Provide the (X, Y) coordinate of the cell's center where the given text is located.  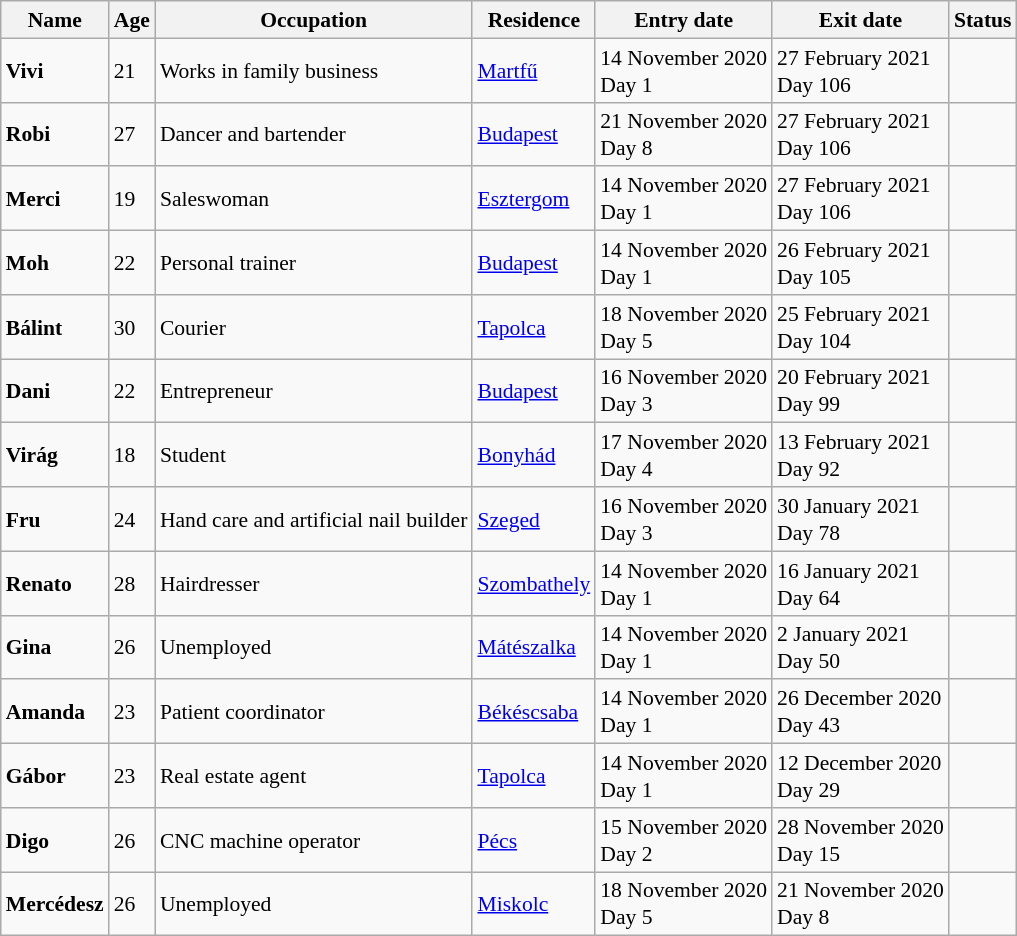
Bonyhád (534, 455)
Gábor (55, 776)
Robi (55, 134)
Virág (55, 455)
21 (132, 70)
Miskolc (534, 904)
Dani (55, 391)
Real estate agent (314, 776)
Renato (55, 583)
Moh (55, 263)
30 (132, 327)
2 January 2021Day 50 (860, 647)
Martfű (534, 70)
Personal trainer (314, 263)
Status (983, 20)
Dancer and bartender (314, 134)
30 January 2021Day 78 (860, 519)
Gina (55, 647)
15 November 2020Day 2 (684, 840)
CNC machine operator (314, 840)
Mercédesz (55, 904)
Vivi (55, 70)
Hairdresser (314, 583)
Occupation (314, 20)
Amanda (55, 712)
Name (55, 20)
Fru (55, 519)
Exit date (860, 20)
Age (132, 20)
13 February 2021Day 92 (860, 455)
Szeged (534, 519)
20 February 2021Day 99 (860, 391)
12 December 2020Day 29 (860, 776)
Student (314, 455)
Entry date (684, 20)
Merci (55, 199)
28 (132, 583)
Hand care and artificial nail builder (314, 519)
Works in family business (314, 70)
Esztergom (534, 199)
Digo (55, 840)
Saleswoman (314, 199)
16 January 2021Day 64 (860, 583)
Courier (314, 327)
27 (132, 134)
Mátészalka (534, 647)
18 (132, 455)
Szombathely (534, 583)
19 (132, 199)
Entrepreneur (314, 391)
Bálint (55, 327)
26 December 2020Day 43 (860, 712)
Patient coordinator (314, 712)
25 February 2021Day 104 (860, 327)
Residence (534, 20)
28 November 2020Day 15 (860, 840)
24 (132, 519)
26 February 2021Day 105 (860, 263)
Pécs (534, 840)
17 November 2020Day 4 (684, 455)
Békéscsaba (534, 712)
